Return the [x, y] coordinate for the center point of the cell that contains the specified text.  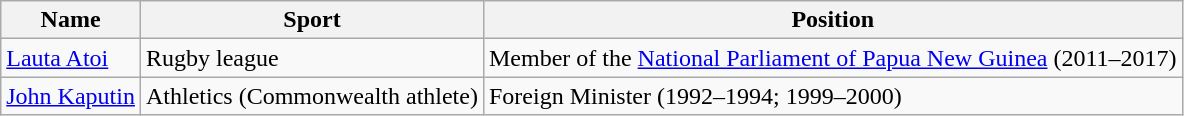
Name [71, 20]
Lauta Atoi [71, 58]
Member of the National Parliament of Papua New Guinea (2011–2017) [832, 58]
Position [832, 20]
Sport [312, 20]
Rugby league [312, 58]
John Kaputin [71, 96]
Foreign Minister (1992–1994; 1999–2000) [832, 96]
Athletics (Commonwealth athlete) [312, 96]
